Determine the (x, y) coordinate at the center of the cell enclosing the given text.  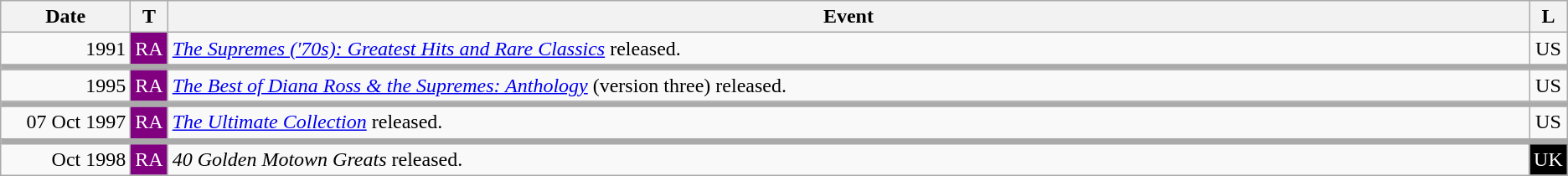
Oct 1998 (65, 159)
1991 (65, 49)
The Supremes ('70s): Greatest Hits and Rare Classics released. (848, 49)
Event (848, 17)
T (149, 17)
1995 (65, 85)
UK (1549, 159)
The Best of Diana Ross & the Supremes: Anthology (version three) released. (848, 85)
L (1549, 17)
Date (65, 17)
The Ultimate Collection released. (848, 122)
07 Oct 1997 (65, 122)
40 Golden Motown Greats released. (848, 159)
